Return the (X, Y) coordinate for the center point of the cell that contains the specified text.  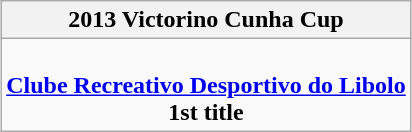
Clube Recreativo Desportivo do Libolo1st title (206, 85)
2013 Victorino Cunha Cup (206, 20)
